Find where the given text appears and provide that cell's center as (x, y) coordinate. 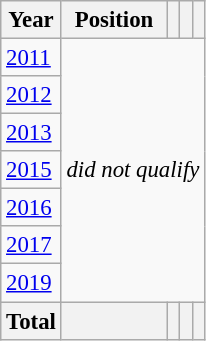
2019 (31, 283)
2013 (31, 133)
2011 (31, 58)
did not qualify (132, 170)
Total (31, 321)
Position (114, 20)
2016 (31, 208)
2017 (31, 245)
Year (31, 20)
2015 (31, 170)
2012 (31, 95)
